Return the [X, Y] coordinate for the center point of the cell that contains the specified text.  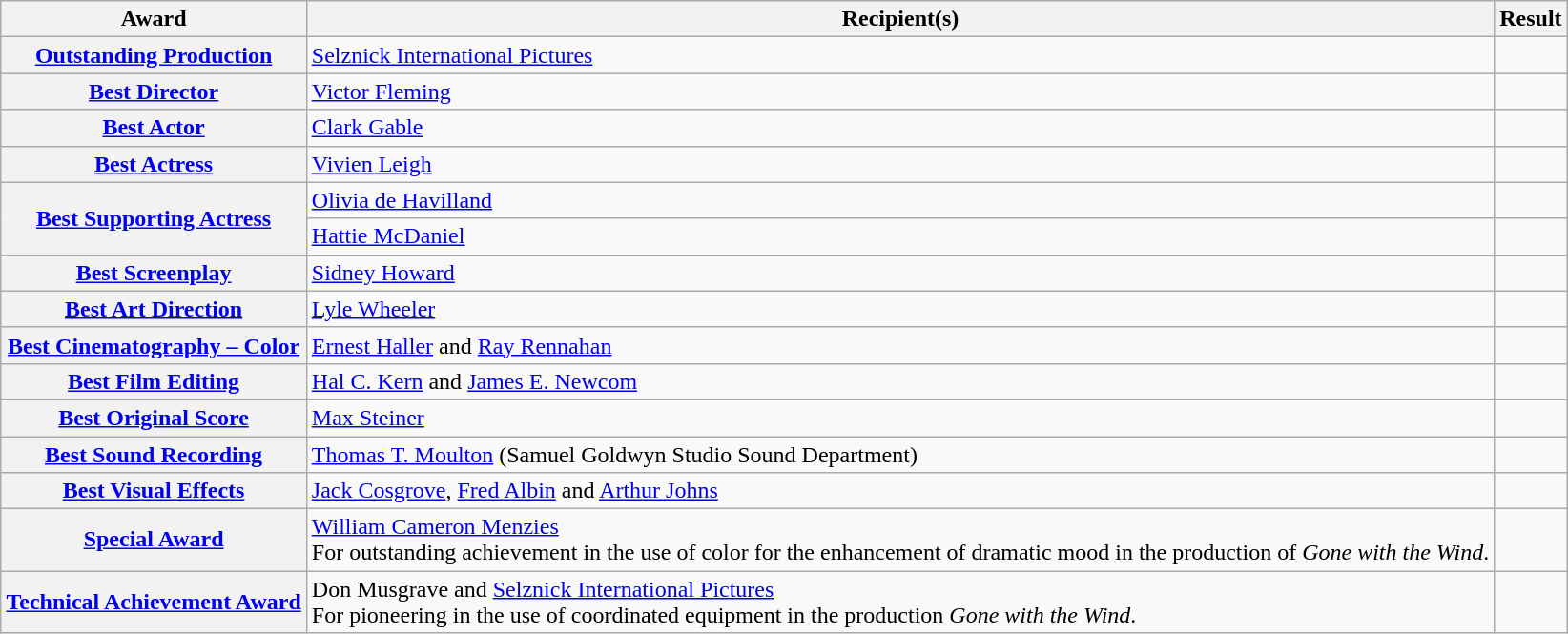
Best Actress [154, 164]
Best Film Editing [154, 381]
Result [1531, 19]
Ernest Haller and Ray Rennahan [900, 345]
Vivien Leigh [900, 164]
Best Visual Effects [154, 491]
Selznick International Pictures [900, 55]
Best Director [154, 92]
Don Musgrave and Selznick International Pictures For pioneering in the use of coordinated equipment in the production Gone with the Wind. [900, 603]
Best Cinematography – Color [154, 345]
Hal C. Kern and James E. Newcom [900, 381]
Best Actor [154, 128]
Best Art Direction [154, 309]
Olivia de Havilland [900, 200]
Jack Cosgrove, Fred Albin and Arthur Johns [900, 491]
Best Original Score [154, 418]
Best Screenplay [154, 273]
Best Supporting Actress [154, 218]
Victor Fleming [900, 92]
Award [154, 19]
Lyle Wheeler [900, 309]
Special Award [154, 540]
Hattie McDaniel [900, 236]
William Cameron Menzies For outstanding achievement in the use of color for the enhancement of dramatic mood in the production of Gone with the Wind. [900, 540]
Sidney Howard [900, 273]
Recipient(s) [900, 19]
Outstanding Production [154, 55]
Clark Gable [900, 128]
Max Steiner [900, 418]
Thomas T. Moulton (Samuel Goldwyn Studio Sound Department) [900, 455]
Technical Achievement Award [154, 603]
Best Sound Recording [154, 455]
